For the text-containing cell, return its midpoint in (x, y) coordinate format. 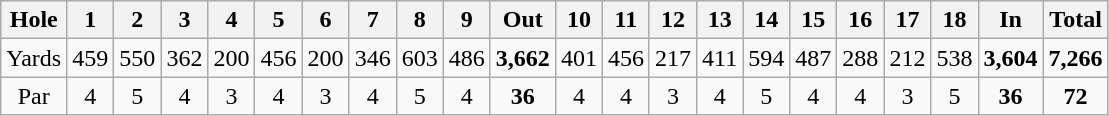
2 (138, 20)
Out (522, 20)
72 (1076, 96)
7 (372, 20)
486 (466, 58)
9 (466, 20)
6 (326, 20)
217 (672, 58)
3,662 (522, 58)
346 (372, 58)
8 (420, 20)
362 (184, 58)
Par (34, 96)
11 (626, 20)
212 (908, 58)
594 (766, 58)
603 (420, 58)
538 (954, 58)
459 (90, 58)
7,266 (1076, 58)
17 (908, 20)
15 (814, 20)
Hole (34, 20)
550 (138, 58)
3,604 (1010, 58)
487 (814, 58)
13 (720, 20)
401 (578, 58)
288 (860, 58)
Yards (34, 58)
1 (90, 20)
18 (954, 20)
16 (860, 20)
In (1010, 20)
12 (672, 20)
14 (766, 20)
Total (1076, 20)
411 (720, 58)
10 (578, 20)
